Extract the (X, Y) coordinate from the center of the cell holding the provided text.  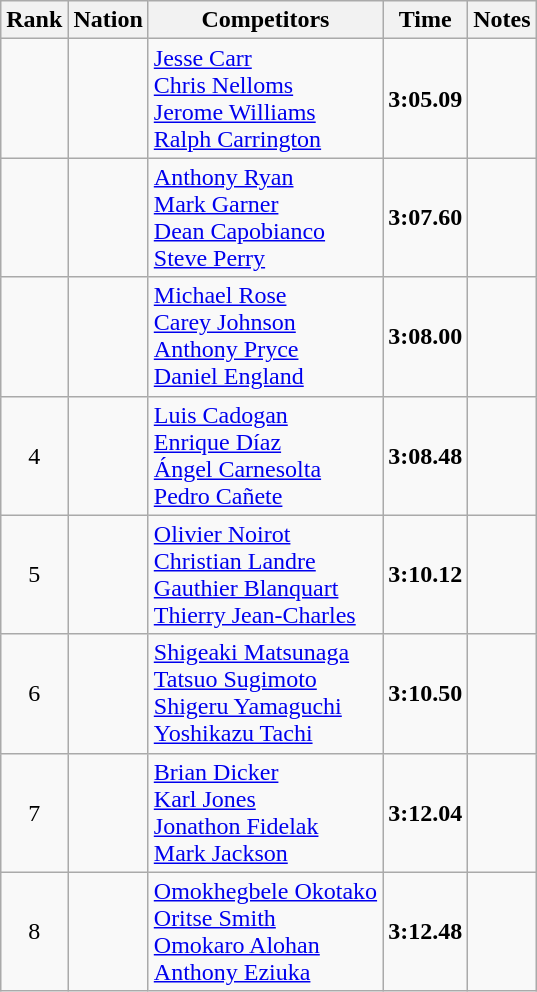
Michael RoseCarey JohnsonAnthony PryceDaniel England (265, 336)
Brian DickerKarl JonesJonathon FidelakMark Jackson (265, 812)
5 (34, 574)
3:08.00 (426, 336)
Omokhegbele OkotakoOritse SmithOmokaro AlohanAnthony Eziuka (265, 932)
Rank (34, 20)
Jesse CarrChris NellomsJerome WilliamsRalph Carrington (265, 98)
8 (34, 932)
3:07.60 (426, 218)
7 (34, 812)
Anthony RyanMark GarnerDean CapobiancoSteve Perry (265, 218)
3:05.09 (426, 98)
Notes (502, 20)
Time (426, 20)
3:12.48 (426, 932)
Nation (108, 20)
Competitors (265, 20)
3:08.48 (426, 456)
3:10.50 (426, 694)
6 (34, 694)
Olivier NoirotChristian LandreGauthier BlanquartThierry Jean-Charles (265, 574)
4 (34, 456)
3:12.04 (426, 812)
3:10.12 (426, 574)
Shigeaki MatsunagaTatsuo SugimotoShigeru YamaguchiYoshikazu Tachi (265, 694)
Luis CadoganEnrique DíazÁngel CarnesoltaPedro Cañete (265, 456)
